Output the (x, y) coordinate of the center of the cell containing the given text.  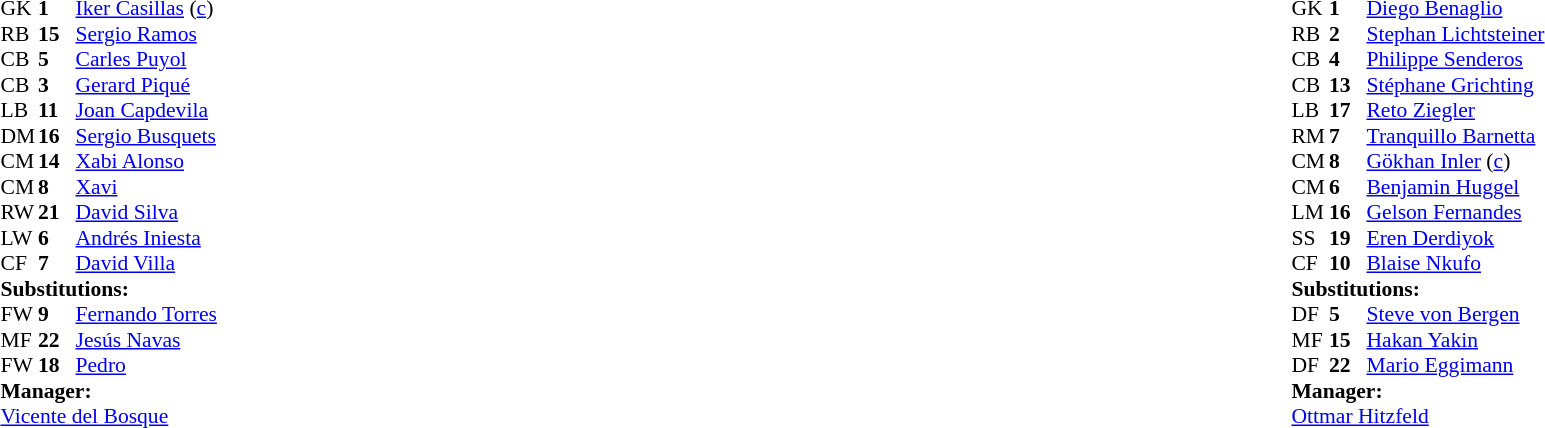
11 (57, 111)
Stephan Lichtsteiner (1455, 34)
Gelson Fernandes (1455, 213)
Mario Eggimann (1455, 365)
Gökhan Inler (c) (1455, 161)
LW (19, 238)
Reto Ziegler (1455, 111)
David Villa (146, 263)
3 (57, 85)
Sergio Ramos (146, 34)
Jesús Navas (146, 340)
RW (19, 213)
10 (1348, 263)
LM (1310, 213)
17 (1348, 111)
4 (1348, 59)
DM (19, 136)
Pedro (146, 365)
Blaise Nkufo (1455, 263)
Tranquillo Barnetta (1455, 136)
David Silva (146, 213)
2 (1348, 34)
9 (57, 315)
Hakan Yakin (1455, 340)
Eren Derdiyok (1455, 238)
13 (1348, 85)
18 (57, 365)
Stéphane Grichting (1455, 85)
Sergio Busquets (146, 136)
Xabi Alonso (146, 161)
Philippe Senderos (1455, 59)
14 (57, 161)
Andrés Iniesta (146, 238)
Benjamin Huggel (1455, 187)
19 (1348, 238)
Fernando Torres (146, 315)
RM (1310, 136)
Joan Capdevila (146, 111)
Steve von Bergen (1455, 315)
Gerard Piqué (146, 85)
Xavi (146, 187)
SS (1310, 238)
Carles Puyol (146, 59)
21 (57, 213)
